Detect which cell encompasses the target text, then output its (x, y) center coordinate. 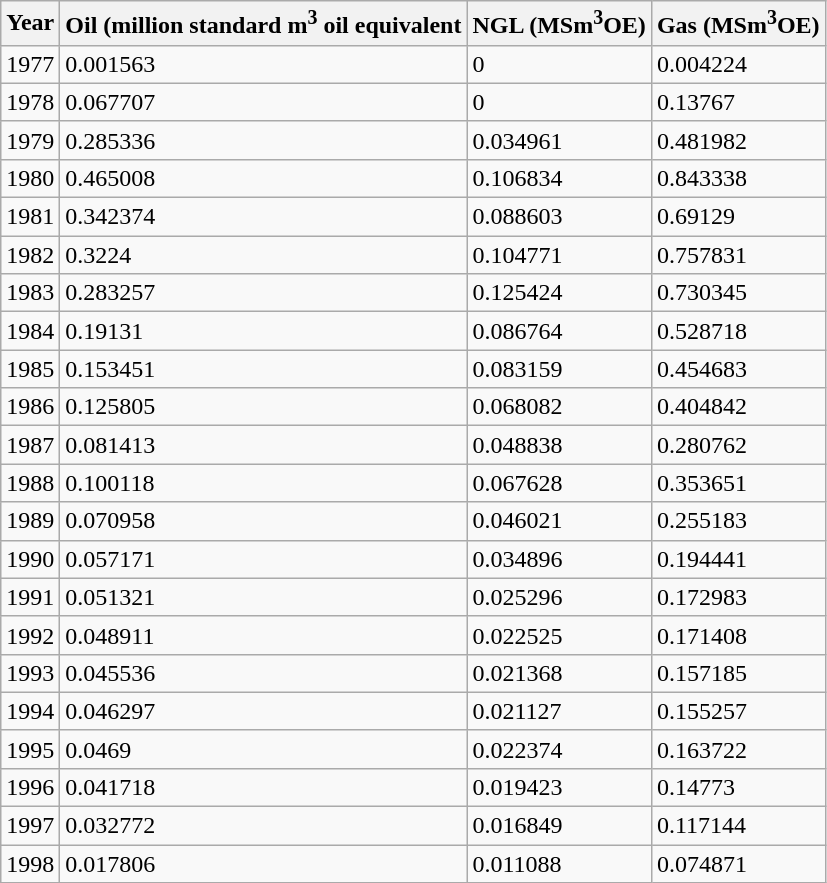
Year (30, 24)
1986 (30, 407)
1990 (30, 559)
1989 (30, 521)
0.730345 (738, 293)
0.086764 (559, 331)
0.117144 (738, 826)
NGL (MSm3OE) (559, 24)
0.045536 (264, 673)
0.125805 (264, 407)
0.046021 (559, 521)
0.068082 (559, 407)
0.016849 (559, 826)
0.057171 (264, 559)
0.021368 (559, 673)
0.465008 (264, 178)
0.3224 (264, 255)
1980 (30, 178)
1983 (30, 293)
0.019423 (559, 787)
1981 (30, 217)
0.021127 (559, 711)
1979 (30, 140)
0.074871 (738, 864)
0.017806 (264, 864)
0.100118 (264, 483)
0.034896 (559, 559)
0.025296 (559, 597)
0.757831 (738, 255)
1984 (30, 331)
1994 (30, 711)
0.342374 (264, 217)
0.022374 (559, 749)
0.067628 (559, 483)
0.032772 (264, 826)
0.022525 (559, 635)
1982 (30, 255)
0.19131 (264, 331)
0.067707 (264, 102)
0.285336 (264, 140)
Gas (MSm3OE) (738, 24)
0.14773 (738, 787)
0.194441 (738, 559)
1996 (30, 787)
0.034961 (559, 140)
0.163722 (738, 749)
0.041718 (264, 787)
0.69129 (738, 217)
1977 (30, 64)
1992 (30, 635)
1987 (30, 445)
0.13767 (738, 102)
0.843338 (738, 178)
0.004224 (738, 64)
0.280762 (738, 445)
0.001563 (264, 64)
1988 (30, 483)
0.157185 (738, 673)
0.153451 (264, 369)
1978 (30, 102)
1991 (30, 597)
1998 (30, 864)
0.171408 (738, 635)
0.106834 (559, 178)
0.046297 (264, 711)
0.048911 (264, 635)
0.172983 (738, 597)
0.481982 (738, 140)
0.454683 (738, 369)
1997 (30, 826)
0.125424 (559, 293)
0.081413 (264, 445)
1993 (30, 673)
0.255183 (738, 521)
0.070958 (264, 521)
0.051321 (264, 597)
0.353651 (738, 483)
0.404842 (738, 407)
0.011088 (559, 864)
1985 (30, 369)
0.155257 (738, 711)
0.088603 (559, 217)
0.048838 (559, 445)
0.283257 (264, 293)
1995 (30, 749)
0.083159 (559, 369)
Oil (million standard m3 oil equivalent (264, 24)
0.104771 (559, 255)
0.528718 (738, 331)
0.0469 (264, 749)
